Return (X, Y) of the center of cell containing provided text 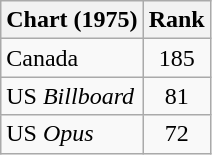
72 (176, 134)
Rank (176, 20)
US Billboard (72, 96)
US Opus (72, 134)
Canada (72, 58)
Chart (1975) (72, 20)
81 (176, 96)
185 (176, 58)
